Return [X, Y] of the center of cell containing provided text 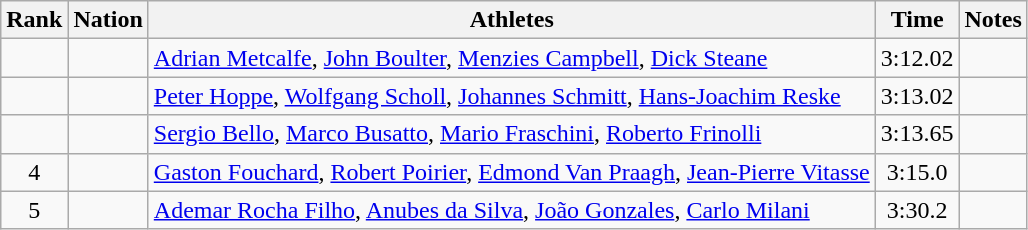
Ademar Rocha Filho, Anubes da Silva, João Gonzales, Carlo Milani [512, 210]
Notes [993, 20]
Peter Hoppe, Wolfgang Scholl, Johannes Schmitt, Hans-Joachim Reske [512, 96]
Rank [34, 20]
Sergio Bello, Marco Busatto, Mario Fraschini, Roberto Frinolli [512, 134]
3:13.65 [917, 134]
3:12.02 [917, 58]
5 [34, 210]
Nation [108, 20]
Athletes [512, 20]
3:13.02 [917, 96]
3:15.0 [917, 172]
3:30.2 [917, 210]
Time [917, 20]
Gaston Fouchard, Robert Poirier, Edmond Van Praagh, Jean-Pierre Vitasse [512, 172]
4 [34, 172]
Adrian Metcalfe, John Boulter, Menzies Campbell, Dick Steane [512, 58]
